Scan for the cell matching the given text and deliver its (X, Y) coordinate at center. 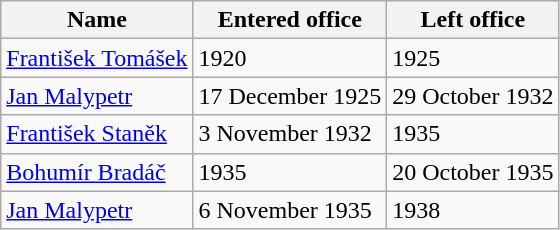
1920 (290, 58)
3 November 1932 (290, 134)
20 October 1935 (473, 172)
Name (97, 20)
29 October 1932 (473, 96)
Entered office (290, 20)
Bohumír Bradáč (97, 172)
František Tomášek (97, 58)
1938 (473, 210)
František Staněk (97, 134)
17 December 1925 (290, 96)
Left office (473, 20)
1925 (473, 58)
6 November 1935 (290, 210)
